Scan for the cell matching the given text and deliver its (X, Y) coordinate at center. 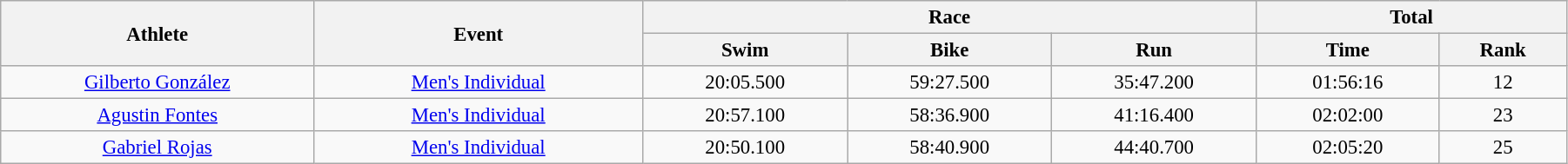
44:40.700 (1154, 148)
41:16.400 (1154, 115)
Swim (745, 50)
Time (1348, 50)
Total (1411, 17)
23 (1504, 115)
Rank (1504, 50)
35:47.200 (1154, 82)
Gilberto González (157, 82)
59:27.500 (950, 82)
02:05:20 (1348, 148)
20:57.100 (745, 115)
Athlete (157, 33)
Race (950, 17)
Agustin Fontes (157, 115)
20:50.100 (745, 148)
Bike (950, 50)
58:40.900 (950, 148)
Event (479, 33)
Run (1154, 50)
20:05.500 (745, 82)
12 (1504, 82)
01:56:16 (1348, 82)
02:02:00 (1348, 115)
58:36.900 (950, 115)
Gabriel Rojas (157, 148)
25 (1504, 148)
